Identify which cell holds the provided text, then report its (X, Y) central coordinate. 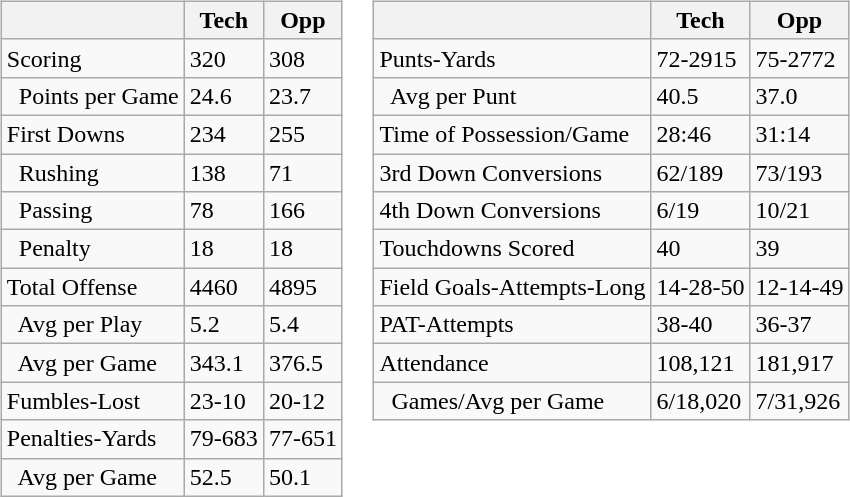
71 (302, 173)
Games/Avg per Game (512, 401)
138 (224, 173)
PAT-Attempts (512, 325)
Scoring (92, 58)
166 (302, 211)
3rd Down Conversions (512, 173)
Field Goals-Attempts-Long (512, 287)
12-14-49 (800, 287)
14-28-50 (700, 287)
6/18,020 (700, 401)
79-683 (224, 439)
4460 (224, 287)
Punts-Yards (512, 58)
52.5 (224, 477)
320 (224, 58)
Penalty (92, 249)
77-651 (302, 439)
38-40 (700, 325)
73/193 (800, 173)
Fumbles-Lost (92, 401)
4th Down Conversions (512, 211)
234 (224, 134)
24.6 (224, 96)
Total Offense (92, 287)
Avg per Punt (512, 96)
28:46 (700, 134)
23-10 (224, 401)
376.5 (302, 363)
108,121 (700, 363)
62/189 (700, 173)
343.1 (224, 363)
Penalties-Yards (92, 439)
5.4 (302, 325)
Time of Possession/Game (512, 134)
Attendance (512, 363)
255 (302, 134)
4895 (302, 287)
39 (800, 249)
78 (224, 211)
36-37 (800, 325)
Passing (92, 211)
72-2915 (700, 58)
Rushing (92, 173)
Touchdowns Scored (512, 249)
10/21 (800, 211)
6/19 (700, 211)
First Downs (92, 134)
37.0 (800, 96)
31:14 (800, 134)
23.7 (302, 96)
40 (700, 249)
75-2772 (800, 58)
7/31,926 (800, 401)
5.2 (224, 325)
308 (302, 58)
Avg per Play (92, 325)
20-12 (302, 401)
181,917 (800, 363)
50.1 (302, 477)
40.5 (700, 96)
Points per Game (92, 96)
